Search for the cell housing the specified text and yield its [X, Y] center coordinate. 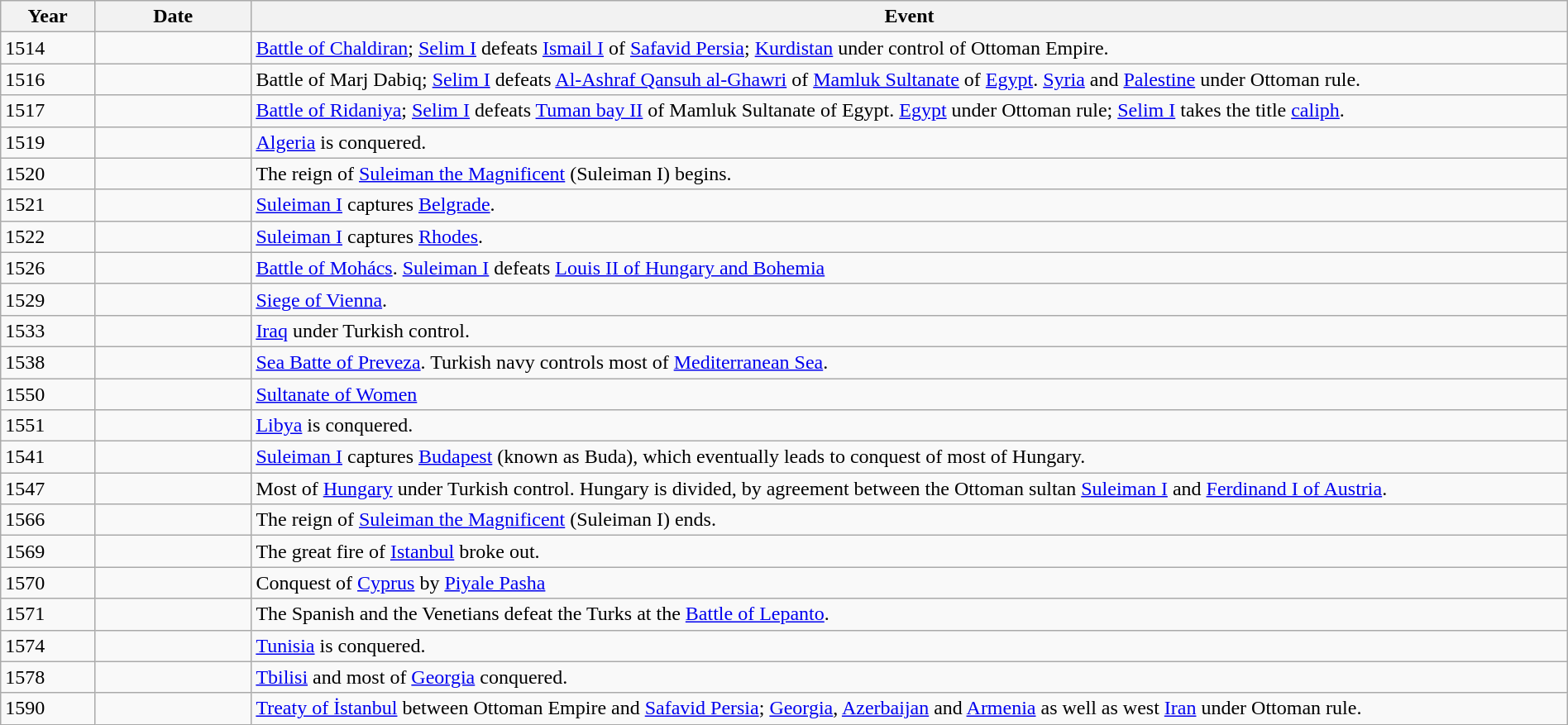
1522 [48, 236]
1519 [48, 142]
Suleiman I captures Belgrade. [910, 205]
1574 [48, 646]
Battle of Marj Dabiq; Selim I defeats Al-Ashraf Qansuh al-Ghawri of Mamluk Sultanate of Egypt. Syria and Palestine under Ottoman rule. [910, 79]
Event [910, 17]
Battle of Chaldiran; Selim I defeats Ismail I of Safavid Persia; Kurdistan under control of Ottoman Empire. [910, 48]
Sea Batte of Preveza. Turkish navy controls most of Mediterranean Sea. [910, 362]
Suleiman I captures Rhodes. [910, 236]
Suleiman I captures Budapest (known as Buda), which eventually leads to conquest of most of Hungary. [910, 457]
1547 [48, 489]
The great fire of Istanbul broke out. [910, 551]
The reign of Suleiman the Magnificent (Suleiman I) ends. [910, 520]
Sultanate of Women [910, 394]
1569 [48, 551]
1521 [48, 205]
Tbilisi and most of Georgia conquered. [910, 677]
Most of Hungary under Turkish control. Hungary is divided, by agreement between the Ottoman sultan Suleiman I and Ferdinand I of Austria. [910, 489]
1551 [48, 426]
Tunisia is conquered. [910, 646]
The reign of Suleiman the Magnificent (Suleiman I) begins. [910, 174]
1590 [48, 708]
1520 [48, 174]
Iraq under Turkish control. [910, 331]
1566 [48, 520]
Date [172, 17]
1514 [48, 48]
Battle of Ridaniya; Selim I defeats Tuman bay II of Mamluk Sultanate of Egypt. Egypt under Ottoman rule; Selim I takes the title caliph. [910, 111]
1578 [48, 677]
1533 [48, 331]
1529 [48, 299]
Year [48, 17]
1517 [48, 111]
1516 [48, 79]
Libya is conquered. [910, 426]
1571 [48, 614]
Conquest of Cyprus by Piyale Pasha [910, 583]
1570 [48, 583]
1541 [48, 457]
Battle of Mohács. Suleiman I defeats Louis II of Hungary and Bohemia [910, 268]
1538 [48, 362]
The Spanish and the Venetians defeat the Turks at the Battle of Lepanto. [910, 614]
1550 [48, 394]
Treaty of İstanbul between Ottoman Empire and Safavid Persia; Georgia, Azerbaijan and Armenia as well as west Iran under Ottoman rule. [910, 708]
Algeria is conquered. [910, 142]
1526 [48, 268]
Siege of Vienna. [910, 299]
